Find where the given text appears and provide that cell's center as [X, Y] coordinate. 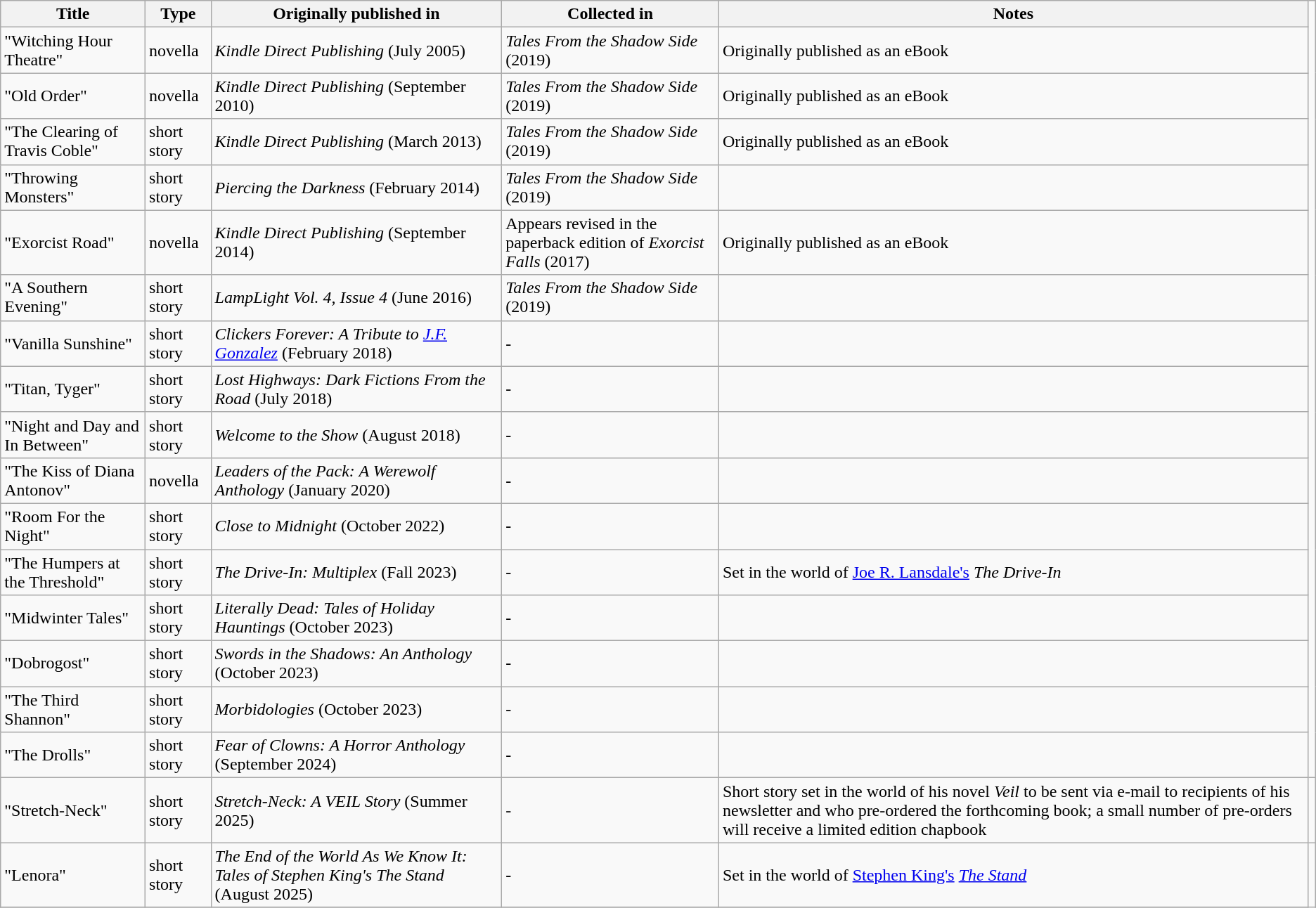
"Room For the Night" [73, 526]
Type [179, 14]
Swords in the Shadows: An Anthology (October 2023) [356, 663]
Set in the world of Stephen King's The Stand [1013, 875]
The End of the World As We Know It: Tales of Stephen King's The Stand (August 2025) [356, 875]
"The Third Shannon" [73, 710]
Set in the world of Joe R. Lansdale's The Drive-In [1013, 572]
"Exorcist Road" [73, 242]
Welcome to the Show (August 2018) [356, 434]
"The Drolls" [73, 755]
"Dobrogost" [73, 663]
Collected in [610, 14]
"Witching Hour Theatre" [73, 51]
Kindle Direct Publishing (September 2014) [356, 242]
"Vanilla Sunshine" [73, 343]
LampLight Vol. 4, Issue 4 (June 2016) [356, 298]
"Lenora" [73, 875]
Lost Highways: Dark Fictions From the Road (July 2018) [356, 389]
Close to Midnight (October 2022) [356, 526]
Kindle Direct Publishing (March 2013) [356, 142]
"The Clearing of Travis Coble" [73, 142]
"Midwinter Tales" [73, 618]
Appears revised in the paperback edition of Exorcist Falls (2017) [610, 242]
Literally Dead: Tales of Holiday Hauntings (October 2023) [356, 618]
Title [73, 14]
Clickers Forever: A Tribute to J.F. Gonzalez (February 2018) [356, 343]
Fear of Clowns: A Horror Anthology (September 2024) [356, 755]
The Drive-In: Multiplex (Fall 2023) [356, 572]
"Titan, Tyger" [73, 389]
"The Humpers at the Threshold" [73, 572]
Piercing the Darkness (February 2014) [356, 187]
"Old Order" [73, 96]
Stretch-Neck: A VEIL Story (Summer 2025) [356, 810]
Originally published in [356, 14]
"A Southern Evening" [73, 298]
"Night and Day and In Between" [73, 434]
"Throwing Monsters" [73, 187]
Morbidologies (October 2023) [356, 710]
Kindle Direct Publishing (September 2010) [356, 96]
"Stretch-Neck" [73, 810]
Leaders of the Pack: A Werewolf Anthology (January 2020) [356, 481]
"The Kiss of Diana Antonov" [73, 481]
Notes [1013, 14]
Kindle Direct Publishing (July 2005) [356, 51]
